Scan for the cell matching the given text and deliver its (x, y) coordinate at center. 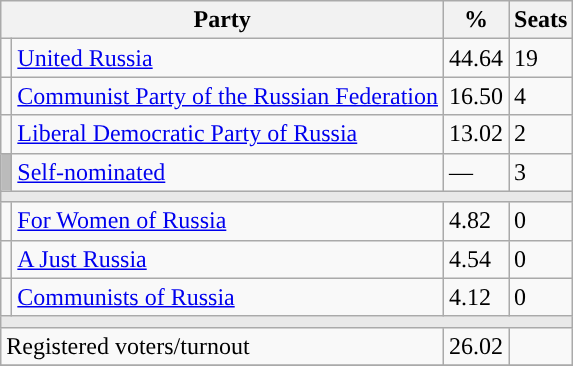
4.54 (476, 259)
4.12 (476, 297)
% (476, 20)
A Just Russia (228, 259)
Seats (541, 20)
44.64 (476, 58)
4.82 (476, 221)
Registered voters/turnout (222, 346)
26.02 (476, 346)
4 (541, 96)
19 (541, 58)
For Women of Russia (228, 221)
16.50 (476, 96)
Communists of Russia (228, 297)
Liberal Democratic Party of Russia (228, 134)
2 (541, 134)
Party (222, 20)
— (476, 172)
Self-nominated (228, 172)
3 (541, 172)
United Russia (228, 58)
13.02 (476, 134)
Communist Party of the Russian Federation (228, 96)
